Output the (x, y) coordinate of the center of the cell containing the given text.  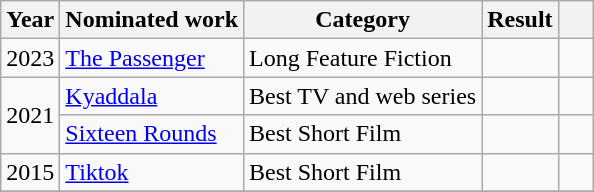
Tiktok (152, 172)
2023 (30, 58)
Category (363, 20)
Nominated work (152, 20)
Long Feature Fiction (363, 58)
Year (30, 20)
2015 (30, 172)
Best TV and web series (363, 96)
2021 (30, 115)
The Passenger (152, 58)
Kyaddala (152, 96)
Sixteen Rounds (152, 134)
Result (520, 20)
